Extract the [X, Y] coordinate from the center of the cell holding the provided text.  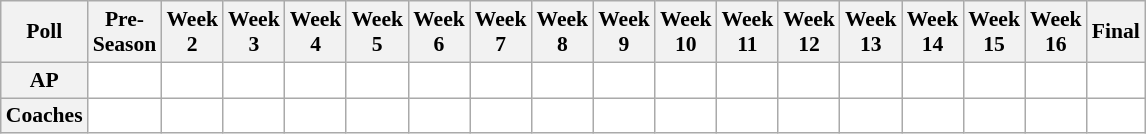
Week9 [624, 32]
Week3 [254, 32]
Coaches [44, 116]
Week13 [871, 32]
Pre-Season [125, 32]
Week10 [686, 32]
Week7 [501, 32]
AP [44, 80]
Week12 [809, 32]
Week2 [192, 32]
Week14 [933, 32]
Poll [44, 32]
Week6 [439, 32]
Week11 [748, 32]
Week8 [562, 32]
Week4 [316, 32]
Week15 [994, 32]
Final [1116, 32]
Week5 [377, 32]
Week16 [1056, 32]
